Locate the cell with the specified text and output its (x, y) center coordinate. 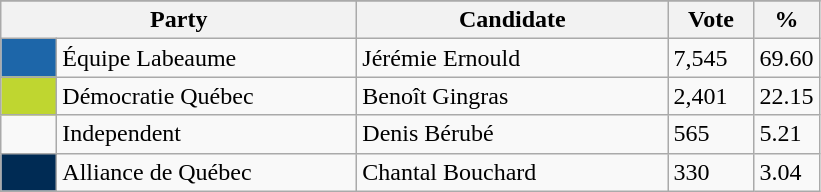
Alliance de Québec (207, 172)
Candidate (512, 20)
Denis Bérubé (512, 134)
Démocratie Québec (207, 96)
Chantal Bouchard (512, 172)
565 (711, 134)
22.15 (786, 96)
69.60 (786, 58)
5.21 (786, 134)
Benoît Gingras (512, 96)
330 (711, 172)
Independent (207, 134)
Équipe Labeaume (207, 58)
3.04 (786, 172)
7,545 (711, 58)
Jérémie Ernould (512, 58)
Party (179, 20)
2,401 (711, 96)
Vote (711, 20)
% (786, 20)
